For the text-containing cell, return its midpoint in (X, Y) coordinate format. 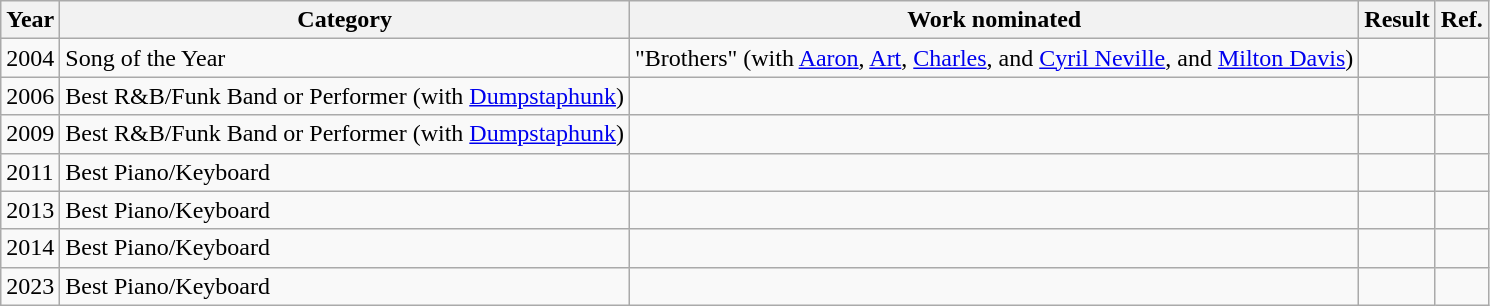
Year (30, 20)
Result (1397, 20)
2013 (30, 210)
Category (345, 20)
2011 (30, 172)
2023 (30, 286)
"Brothers" (with Aaron, Art, Charles, and Cyril Neville, and Milton Davis) (994, 58)
2004 (30, 58)
2006 (30, 96)
Ref. (1462, 20)
Song of the Year (345, 58)
2014 (30, 248)
2009 (30, 134)
Work nominated (994, 20)
